Return the [x, y] coordinate for the center point of the cell that contains the specified text.  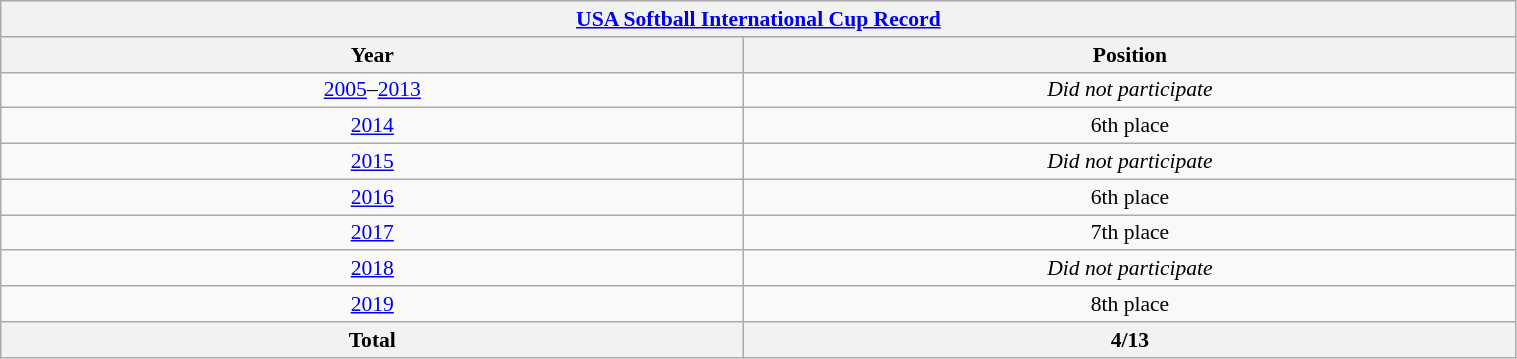
2016 [372, 197]
2018 [372, 269]
Year [372, 55]
2014 [372, 126]
USA Softball International Cup Record [758, 19]
Total [372, 340]
7th place [1130, 233]
2015 [372, 162]
2005–2013 [372, 90]
4/13 [1130, 340]
8th place [1130, 304]
2017 [372, 233]
2019 [372, 304]
Position [1130, 55]
